For the text-containing cell, return its midpoint in (X, Y) coordinate format. 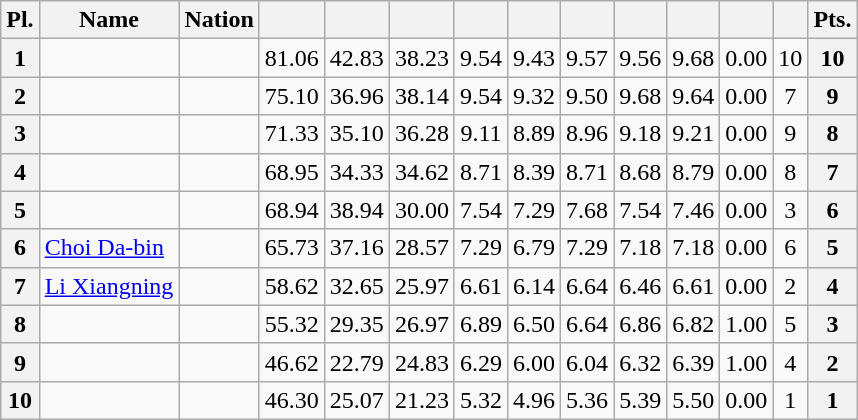
55.32 (292, 324)
6.89 (480, 324)
4.96 (534, 400)
8.68 (640, 172)
5.39 (640, 400)
6.14 (534, 286)
6.46 (640, 286)
22.79 (356, 362)
6.32 (640, 362)
6.04 (588, 362)
9.32 (534, 96)
68.95 (292, 172)
9.43 (534, 58)
Nation (219, 20)
8.89 (534, 134)
34.62 (422, 172)
25.97 (422, 286)
Pts. (832, 20)
68.94 (292, 210)
6.50 (534, 324)
28.57 (422, 248)
75.10 (292, 96)
6.82 (694, 324)
32.65 (356, 286)
25.07 (356, 400)
46.62 (292, 362)
8.96 (588, 134)
9.56 (640, 58)
9.64 (694, 96)
65.73 (292, 248)
5.32 (480, 400)
Name (109, 20)
6.86 (640, 324)
71.33 (292, 134)
9.50 (588, 96)
26.97 (422, 324)
7.46 (694, 210)
38.14 (422, 96)
8.39 (534, 172)
5.50 (694, 400)
9.11 (480, 134)
9.57 (588, 58)
Li Xiangning (109, 286)
7.68 (588, 210)
35.10 (356, 134)
30.00 (422, 210)
58.62 (292, 286)
34.33 (356, 172)
36.28 (422, 134)
6.39 (694, 362)
38.94 (356, 210)
36.96 (356, 96)
24.83 (422, 362)
81.06 (292, 58)
5.36 (588, 400)
38.23 (422, 58)
46.30 (292, 400)
9.18 (640, 134)
8.79 (694, 172)
Choi Da-bin (109, 248)
6.00 (534, 362)
9.21 (694, 134)
29.35 (356, 324)
Pl. (20, 20)
21.23 (422, 400)
42.83 (356, 58)
6.29 (480, 362)
37.16 (356, 248)
6.79 (534, 248)
